Capture the cell that displays the provided text and extract its [x, y] central coordinate. 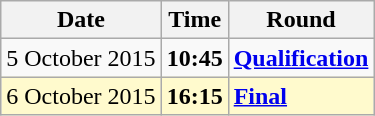
16:15 [194, 96]
6 October 2015 [81, 96]
10:45 [194, 58]
5 October 2015 [81, 58]
Date [81, 20]
Round [301, 20]
Final [301, 96]
Qualification [301, 58]
Time [194, 20]
